Identify which cell holds the provided text, then report its [x, y] central coordinate. 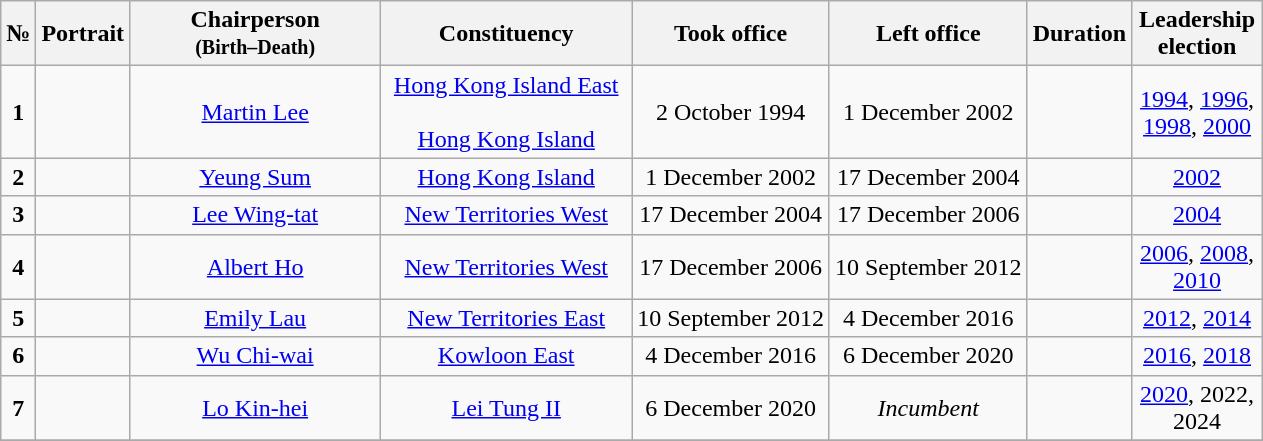
2 [18, 177]
Martin Lee [256, 112]
Hong Kong Island [506, 177]
New Territories East [506, 318]
Leadershipelection [1198, 34]
Portrait [83, 34]
2004 [1198, 215]
Incumbent [928, 408]
Kowloon East [506, 356]
Hong Kong Island EastHong Kong Island [506, 112]
Chairperson(Birth–Death) [256, 34]
1994, 1996, 1998, 2000 [1198, 112]
2006, 2008, 2010 [1198, 266]
№ [18, 34]
4 [18, 266]
7 [18, 408]
2020, 2022, 2024 [1198, 408]
Duration [1079, 34]
Lei Tung II [506, 408]
Wu Chi-wai [256, 356]
Lo Kin-hei [256, 408]
Constituency [506, 34]
Emily Lau [256, 318]
6 [18, 356]
3 [18, 215]
Yeung Sum [256, 177]
2 October 1994 [731, 112]
5 [18, 318]
Albert Ho [256, 266]
2002 [1198, 177]
Left office [928, 34]
1 [18, 112]
2012, 2014 [1198, 318]
Lee Wing-tat [256, 215]
Took office [731, 34]
2016, 2018 [1198, 356]
